Output the [x, y] coordinate of the center of the cell containing the given text.  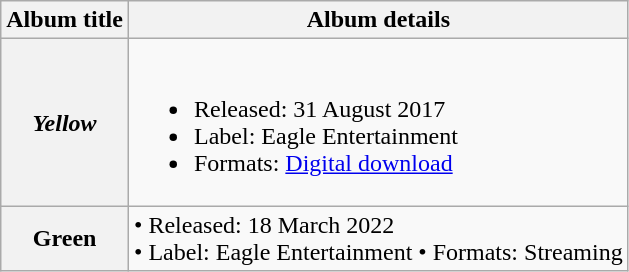
Released: 31 August 2017Label: Eagle EntertainmentFormats: Digital download [378, 122]
• Released: 18 March 2022• Label: Eagle Entertainment • Formats: Streaming [378, 238]
Green [65, 238]
Album details [378, 20]
Album title [65, 20]
Yellow [65, 122]
